Capture the cell that displays the provided text and extract its [x, y] central coordinate. 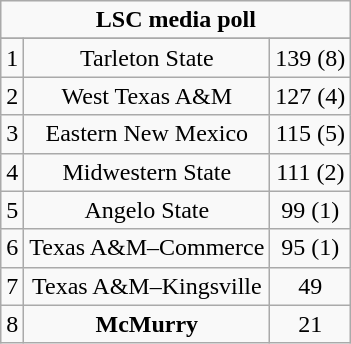
Tarleton State [147, 58]
Angelo State [147, 210]
Eastern New Mexico [147, 134]
6 [12, 248]
7 [12, 286]
111 (2) [310, 172]
LSC media poll [176, 20]
99 (1) [310, 210]
49 [310, 286]
Midwestern State [147, 172]
95 (1) [310, 248]
139 (8) [310, 58]
21 [310, 324]
115 (5) [310, 134]
McMurry [147, 324]
4 [12, 172]
Texas A&M–Kingsville [147, 286]
5 [12, 210]
West Texas A&M [147, 96]
1 [12, 58]
3 [12, 134]
8 [12, 324]
Texas A&M–Commerce [147, 248]
2 [12, 96]
127 (4) [310, 96]
